Output the (x, y) coordinate of the center of the cell containing the given text.  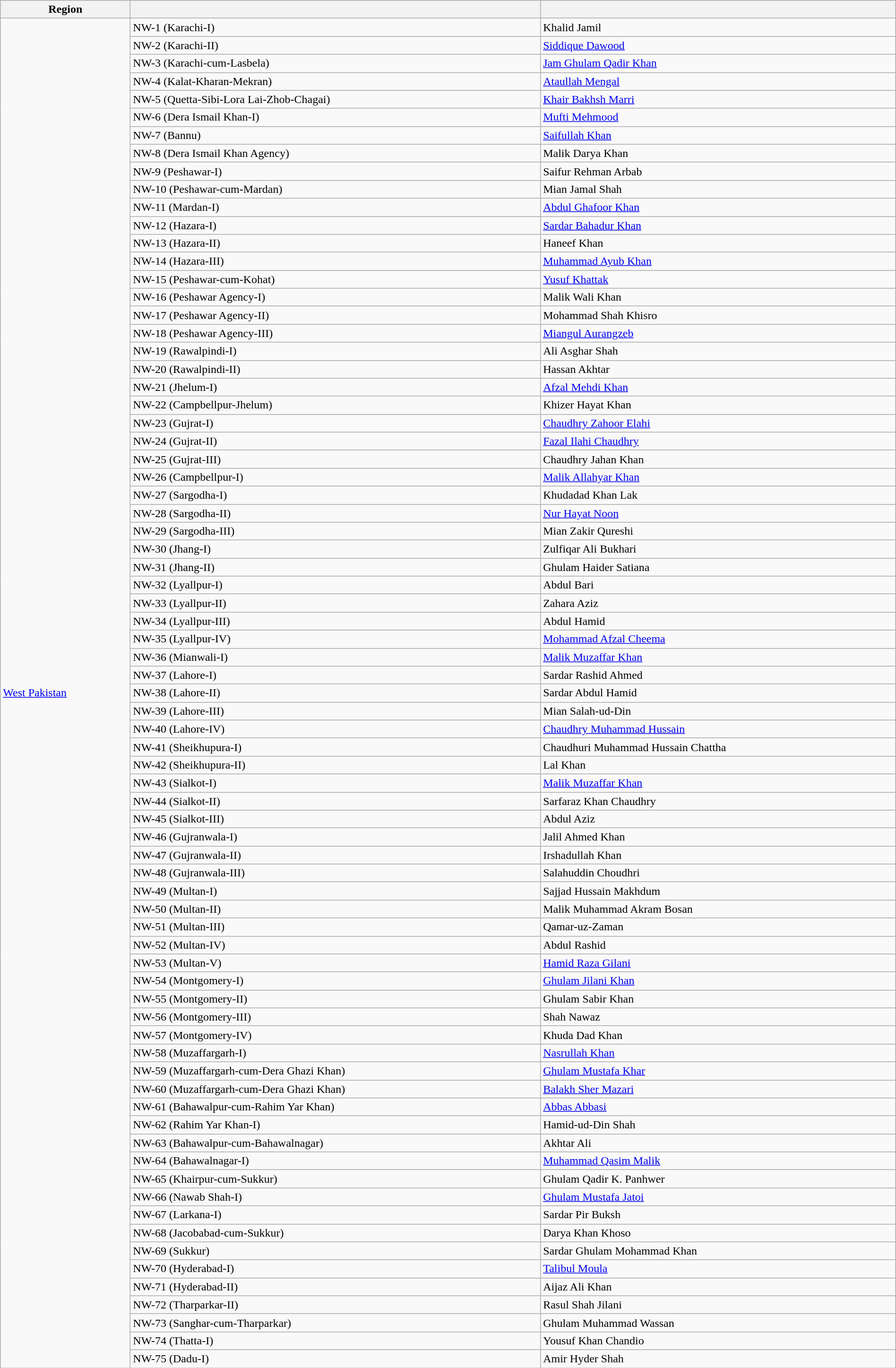
NW-32 (Lyallpur-I) (336, 585)
Sardar Pir Buksh (718, 1215)
NW-53 (Multan-V) (336, 963)
Nasrullah Khan (718, 1053)
NW-70 (Hyderabad-I) (336, 1269)
NW-4 (Kalat-Kharan-Mekran) (336, 81)
NW-19 (Rawalpindi-I) (336, 351)
Aijaz Ali Khan (718, 1287)
Sajjad Hussain Makhdum (718, 891)
NW-74 (Thatta-I) (336, 1341)
Sardar Rashid Ahmed (718, 675)
Muhammad Qasim Malik (718, 1161)
Abdul Bari (718, 585)
Chaudhry Jahan Khan (718, 459)
NW-9 (Peshawar-I) (336, 171)
NW-39 (Lahore-III) (336, 711)
NW-15 (Peshawar-cum-Kohat) (336, 279)
NW-41 (Sheikhupura-I) (336, 747)
Ataullah Mengal (718, 81)
Saifur Rehman Arbab (718, 171)
NW-2 (Karachi-II) (336, 45)
NW-14 (Hazara-III) (336, 261)
NW-62 (Rahim Yar Khan-I) (336, 1125)
Sardar Ghulam Mohammad Khan (718, 1251)
NW-27 (Sargodha-I) (336, 495)
Fazal Ilahi Chaudhry (718, 441)
NW-21 (Jhelum-I) (336, 387)
NW-69 (Sukkur) (336, 1251)
Siddique Dawood (718, 45)
Ghulam Haider Satiana (718, 567)
Mohammad Shah Khisro (718, 315)
Ghulam Mustafa Jatoi (718, 1197)
NW-34 (Lyallpur-III) (336, 621)
Irshadullah Khan (718, 855)
Zahara Aziz (718, 603)
Khizer Hayat Khan (718, 405)
NW-54 (Montgomery-I) (336, 981)
NW-48 (Gujranwala-III) (336, 873)
NW-66 (Nawab Shah-I) (336, 1197)
NW-72 (Tharparkar-II) (336, 1305)
Malik Allahyar Khan (718, 477)
Ghulam Mustafa Khar (718, 1071)
Saifullah Khan (718, 135)
Mian Jamal Shah (718, 189)
Yousuf Khan Chandio (718, 1341)
NW-29 (Sargodha-III) (336, 531)
Jalil Ahmed Khan (718, 837)
NW-30 (Jhang-I) (336, 549)
Ali Asghar Shah (718, 351)
Talibul Moula (718, 1269)
NW-61 (Bahawalpur-cum-Rahim Yar Khan) (336, 1107)
Khair Bakhsh Marri (718, 99)
Abbas Abbasi (718, 1107)
Mian Zakir Qureshi (718, 531)
Shah Nawaz (718, 1017)
Ghulam Jilani Khan (718, 981)
NW-10 (Peshawar-cum-Mardan) (336, 189)
Mufti Mehmood (718, 117)
West Pakistan (65, 693)
Yusuf Khattak (718, 279)
Chaudhry Zahoor Elahi (718, 423)
Region (65, 9)
NW-35 (Lyallpur-IV) (336, 639)
NW-40 (Lahore-IV) (336, 729)
NW-20 (Rawalpindi-II) (336, 369)
NW-71 (Hyderabad-II) (336, 1287)
Miangul Aurangzeb (718, 333)
NW-12 (Hazara-I) (336, 225)
NW-3 (Karachi-cum-Lasbela) (336, 63)
NW-68 (Jacobabad-cum-Sukkur) (336, 1233)
NW-13 (Hazara-II) (336, 243)
Hamid-ud-Din Shah (718, 1125)
Sardar Bahadur Khan (718, 225)
NW-36 (Mianwali-I) (336, 657)
Hassan Akhtar (718, 369)
Haneef Khan (718, 243)
Ghulam Sabir Khan (718, 999)
Akhtar Ali (718, 1143)
Muhammad Ayub Khan (718, 261)
NW-67 (Larkana-I) (336, 1215)
NW-52 (Multan-IV) (336, 945)
Amir Hyder Shah (718, 1359)
Zulfiqar Ali Bukhari (718, 549)
NW-42 (Sheikhupura-II) (336, 765)
Khuda Dad Khan (718, 1035)
NW-50 (Multan-II) (336, 909)
Malik Muhammad Akram Bosan (718, 909)
NW-58 (Muzaffargarh-I) (336, 1053)
NW-65 (Khairpur-cum-Sukkur) (336, 1179)
Khalid Jamil (718, 27)
Abdul Hamid (718, 621)
Chaudhuri Muhammad Hussain Chattha (718, 747)
NW-63 (Bahawalpur-cum-Bahawalnagar) (336, 1143)
Lal Khan (718, 765)
NW-38 (Lahore-II) (336, 693)
NW-23 (Gujrat-I) (336, 423)
NW-49 (Multan-I) (336, 891)
NW-47 (Gujranwala-II) (336, 855)
Hamid Raza Gilani (718, 963)
Mian Salah-ud-Din (718, 711)
Sarfaraz Khan Chaudhry (718, 801)
Nur Hayat Noon (718, 513)
NW-46 (Gujranwala-I) (336, 837)
Ghulam Qadir K. Panhwer (718, 1179)
NW-57 (Montgomery-IV) (336, 1035)
NW-1 (Karachi-I) (336, 27)
Balakh Sher Mazari (718, 1089)
NW-31 (Jhang-II) (336, 567)
Chaudhry Muhammad Hussain (718, 729)
NW-33 (Lyallpur-II) (336, 603)
NW-22 (Campbellpur-Jhelum) (336, 405)
Qamar-uz-Zaman (718, 927)
NW-25 (Gujrat-III) (336, 459)
NW-6 (Dera Ismail Khan-I) (336, 117)
Jam Ghulam Qadir Khan (718, 63)
Abdul Aziz (718, 819)
Darya Khan Khoso (718, 1233)
NW-8 (Dera Ismail Khan Agency) (336, 153)
NW-64 (Bahawalnagar-I) (336, 1161)
Sardar Abdul Hamid (718, 693)
Malik Wali Khan (718, 297)
Abdul Ghafoor Khan (718, 207)
Afzal Mehdi Khan (718, 387)
Salahuddin Choudhri (718, 873)
Ghulam Muhammad Wassan (718, 1323)
NW-51 (Multan-III) (336, 927)
NW-18 (Peshawar Agency-III) (336, 333)
NW-11 (Mardan-I) (336, 207)
NW-56 (Montgomery-III) (336, 1017)
NW-45 (Sialkot-III) (336, 819)
NW-43 (Sialkot-I) (336, 783)
NW-5 (Quetta-Sibi-Lora Lai-Zhob-Chagai) (336, 99)
NW-26 (Campbellpur-I) (336, 477)
NW-44 (Sialkot-II) (336, 801)
Malik Darya Khan (718, 153)
NW-16 (Peshawar Agency-I) (336, 297)
Mohammad Afzal Cheema (718, 639)
Abdul Rashid (718, 945)
NW-28 (Sargodha-II) (336, 513)
NW-73 (Sanghar-cum-Tharparkar) (336, 1323)
NW-24 (Gujrat-II) (336, 441)
Khudadad Khan Lak (718, 495)
NW-37 (Lahore-I) (336, 675)
NW-59 (Muzaffargarh-cum-Dera Ghazi Khan) (336, 1071)
NW-75 (Dadu-I) (336, 1359)
NW-17 (Peshawar Agency-II) (336, 315)
NW-60 (Muzaffargarh-cum-Dera Ghazi Khan) (336, 1089)
NW-55 (Montgomery-II) (336, 999)
Rasul Shah Jilani (718, 1305)
NW-7 (Bannu) (336, 135)
